Identify which cell holds the provided text, then report its (X, Y) central coordinate. 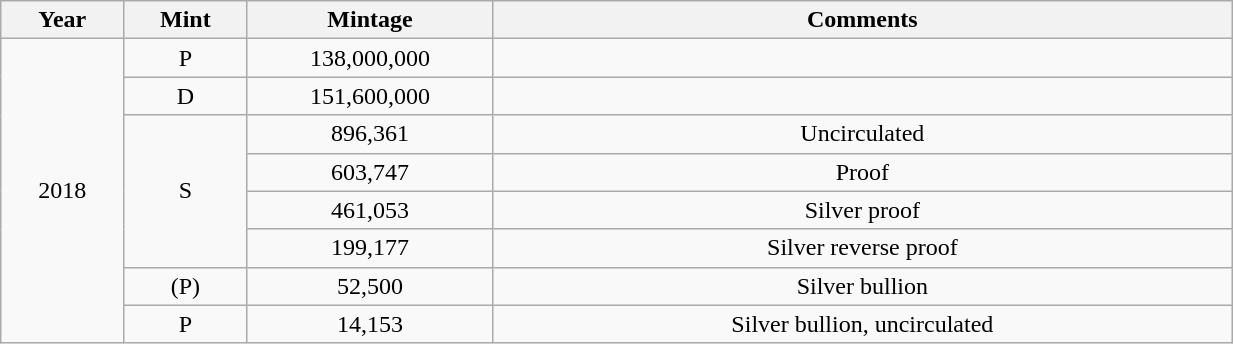
Comments (862, 20)
151,600,000 (370, 96)
Silver reverse proof (862, 248)
896,361 (370, 134)
Proof (862, 172)
199,177 (370, 248)
52,500 (370, 286)
603,747 (370, 172)
S (186, 191)
Silver bullion (862, 286)
Silver proof (862, 210)
138,000,000 (370, 58)
Mintage (370, 20)
Mint (186, 20)
Year (62, 20)
Uncirculated (862, 134)
461,053 (370, 210)
14,153 (370, 324)
2018 (62, 191)
(P) (186, 286)
D (186, 96)
Silver bullion, uncirculated (862, 324)
